For the text-containing cell, return its midpoint in [x, y] coordinate format. 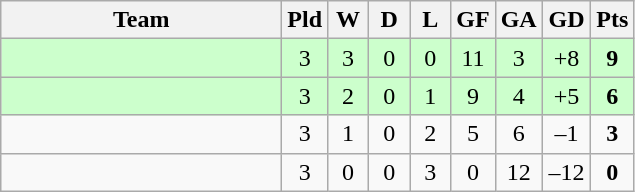
–12 [566, 172]
+8 [566, 58]
Team [142, 20]
D [390, 20]
12 [518, 172]
GF [473, 20]
+5 [566, 96]
5 [473, 134]
GD [566, 20]
L [430, 20]
11 [473, 58]
GA [518, 20]
4 [518, 96]
Pts [612, 20]
–1 [566, 134]
Pld [305, 20]
W [348, 20]
